Output the [x, y] coordinate of the center of the cell containing the given text.  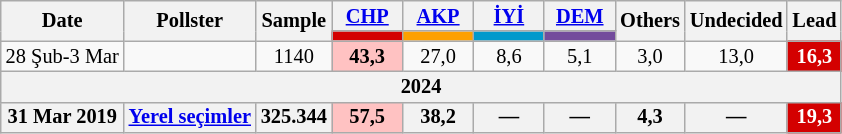
2024 [422, 86]
Undecided [736, 20]
DEM [580, 16]
27,0 [438, 56]
Pollster [190, 20]
CHP [368, 16]
AKP [438, 16]
5,1 [580, 56]
3,0 [650, 56]
Date [62, 20]
325.344 [294, 118]
13,0 [736, 56]
43,3 [368, 56]
31 Mar 2019 [62, 118]
19,3 [814, 118]
16,3 [814, 56]
İYİ [508, 16]
8,6 [508, 56]
57,5 [368, 118]
4,3 [650, 118]
Lead [814, 20]
Sample [294, 20]
38,2 [438, 118]
Others [650, 20]
Yerel seçimler [190, 118]
1140 [294, 56]
28 Şub-3 Mar [62, 56]
